For the text-containing cell, return its midpoint in (X, Y) coordinate format. 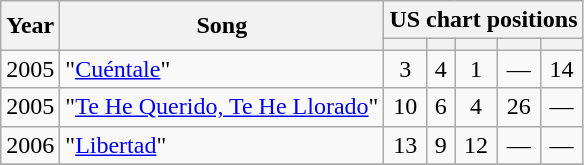
Year (30, 26)
13 (406, 145)
14 (562, 69)
6 (441, 107)
26 (518, 107)
3 (406, 69)
1 (476, 69)
9 (441, 145)
"Te He Querido, Te He Llorado" (222, 107)
US chart positions (484, 20)
2006 (30, 145)
"Libertad" (222, 145)
12 (476, 145)
Song (222, 26)
10 (406, 107)
"Cuéntale" (222, 69)
